Detect which cell encompasses the target text, then output its [x, y] center coordinate. 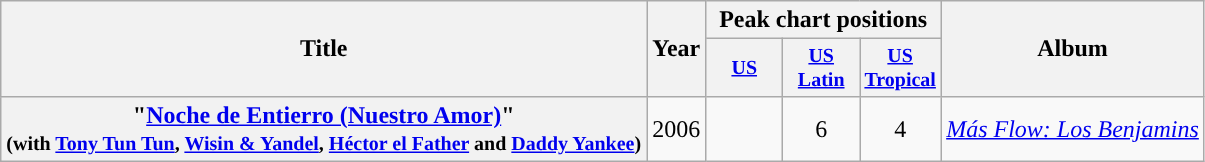
Year [676, 49]
Title [324, 49]
Album [1073, 49]
4 [900, 128]
USTropical [900, 68]
US Latin [822, 68]
2006 [676, 128]
Más Flow: Los Benjamins [1073, 128]
Peak chart positions [824, 20]
US [744, 68]
6 [822, 128]
"Noche de Entierro (Nuestro Amor)"(with Tony Tun Tun, Wisin & Yandel, Héctor el Father and Daddy Yankee) [324, 128]
